Determine the [x, y] coordinate at the center of the cell enclosing the given text.  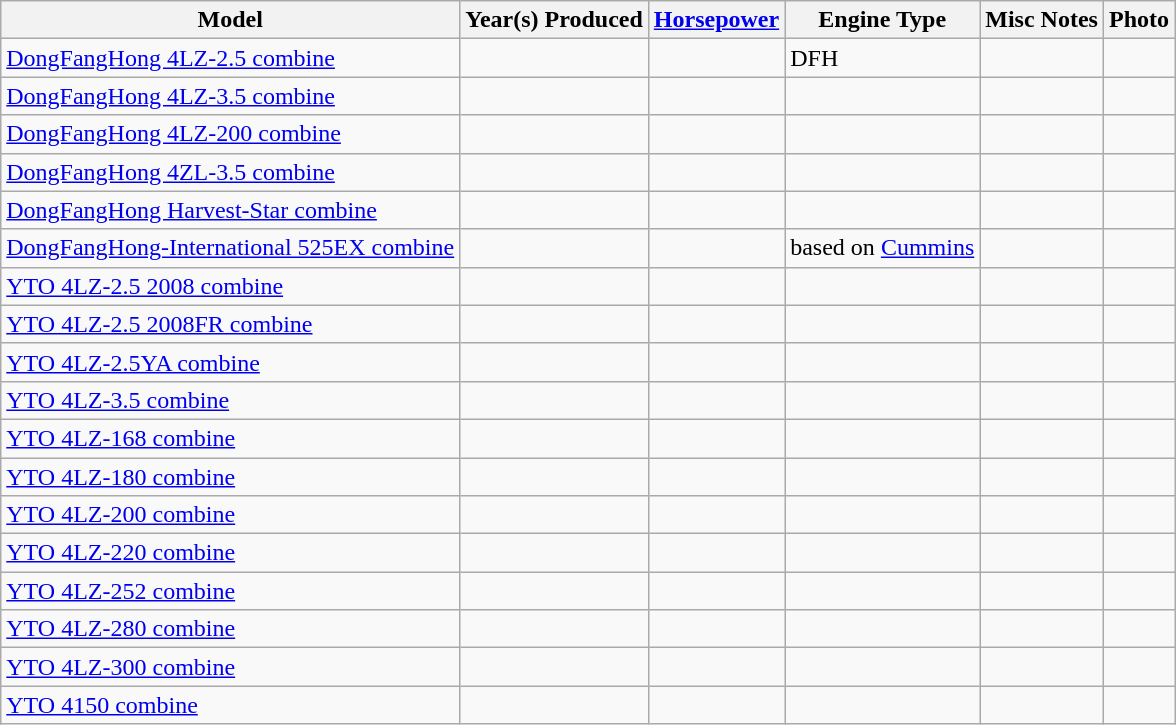
YTO 4LZ-168 combine [230, 438]
YTO 4LZ-2.5 2008 combine [230, 286]
YTO 4LZ-252 combine [230, 591]
YTO 4LZ-2.5YA combine [230, 362]
YTO 4LZ-280 combine [230, 629]
YTO 4150 combine [230, 705]
DongFangHong 4LZ-3.5 combine [230, 96]
Misc Notes [1042, 20]
YTO 4LZ-2.5 2008FR combine [230, 324]
DongFangHong Harvest-Star combine [230, 210]
Horsepower [716, 20]
YTO 4LZ-180 combine [230, 477]
Photo [1138, 20]
DongFangHong 4LZ-200 combine [230, 134]
YTO 4LZ-200 combine [230, 515]
YTO 4LZ-3.5 combine [230, 400]
YTO 4LZ-220 combine [230, 553]
Engine Type [882, 20]
DongFangHong-International 525EX combine [230, 248]
Model [230, 20]
DongFangHong 4LZ-2.5 combine [230, 58]
YTO 4LZ-300 combine [230, 667]
Year(s) Produced [554, 20]
DFH [882, 58]
DongFangHong 4ZL-3.5 combine [230, 172]
based on Cummins [882, 248]
